Pinpoint the cell where the given text exists, returning its (X, Y) midpoint coordinate. 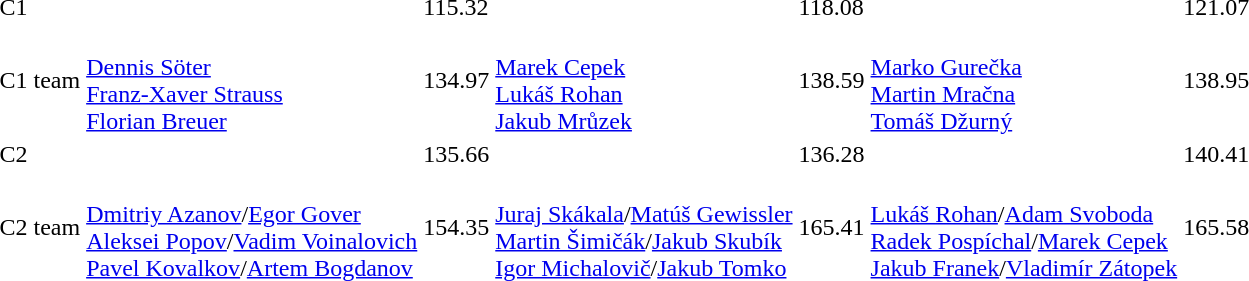
Marko GurečkaMartin MračnaTomáš Džurný (1024, 80)
135.66 (456, 154)
136.28 (832, 154)
Marek CepekLukáš RohanJakub Mrůzek (644, 80)
138.59 (832, 80)
Dennis SöterFranz-Xaver StraussFlorian Breuer (252, 80)
134.97 (456, 80)
